Determine the [x, y] coordinate at the center of the cell enclosing the given text.  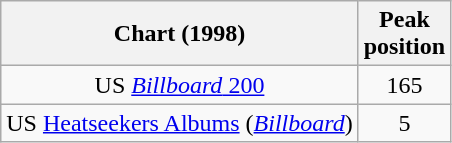
5 [404, 123]
Peakposition [404, 34]
US Heatseekers Albums (Billboard) [180, 123]
165 [404, 85]
Chart (1998) [180, 34]
US Billboard 200 [180, 85]
